Capture the cell that displays the provided text and extract its (x, y) central coordinate. 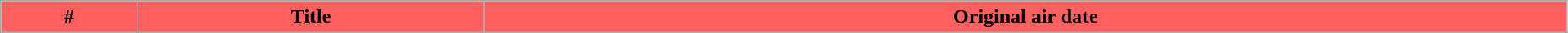
# (69, 17)
Original air date (1026, 17)
Title (311, 17)
